Determine the [X, Y] coordinate at the center of the cell enclosing the given text.  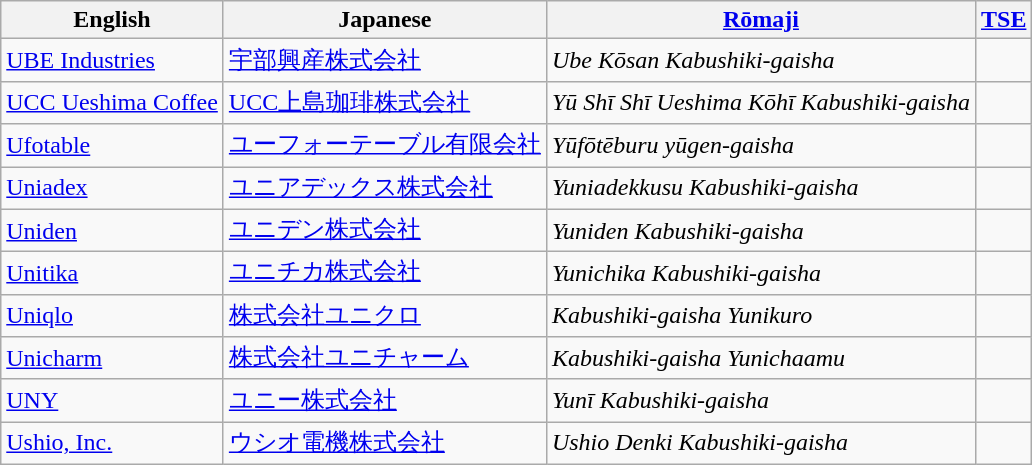
Ushio Denki Kabushiki-gaisha [760, 444]
Yunichika Kabushiki-gaisha [760, 274]
Rōmaji [760, 20]
Kabushiki-gaisha Yunichaamu [760, 358]
ユーフォーテーブル有限会社 [384, 146]
Uniadex [112, 188]
Japanese [384, 20]
Unitika [112, 274]
Uniden [112, 230]
Ufotable [112, 146]
Yūfōtēburu yūgen-gaisha [760, 146]
TSE [1003, 20]
Yuniden Kabushiki-gaisha [760, 230]
UCC上島珈琲株式会社 [384, 102]
English [112, 20]
Unicharm [112, 358]
Ushio, Inc. [112, 444]
ユニー株式会社 [384, 400]
UBE Industries [112, 60]
Kabushiki-gaisha Yunikuro [760, 316]
Ube Kōsan Kabushiki-gaisha [760, 60]
Yunī Kabushiki-gaisha [760, 400]
Uniqlo [112, 316]
Yuniadekkusu Kabushiki-gaisha [760, 188]
ユニアデックス株式会社 [384, 188]
ユニデン株式会社 [384, 230]
UCC Ueshima Coffee [112, 102]
株式会社ユニクロ [384, 316]
ウシオ電機株式会社 [384, 444]
株式会社ユニチャーム [384, 358]
宇部興産株式会社 [384, 60]
Yū Shī Shī Ueshima Kōhī Kabushiki-gaisha [760, 102]
UNY [112, 400]
ユニチカ株式会社 [384, 274]
